Output the [X, Y] coordinate of the center of the cell containing the given text.  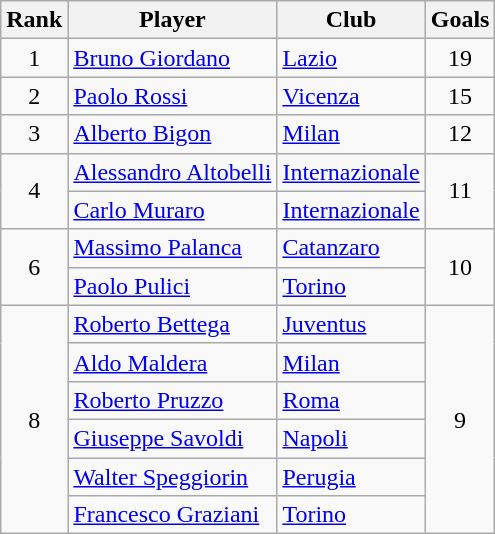
Player [172, 20]
12 [460, 134]
15 [460, 96]
Aldo Maldera [172, 362]
Goals [460, 20]
6 [34, 267]
Giuseppe Savoldi [172, 438]
Carlo Muraro [172, 210]
Vicenza [351, 96]
Club [351, 20]
Rank [34, 20]
Alessandro Altobelli [172, 172]
Massimo Palanca [172, 248]
Catanzaro [351, 248]
Lazio [351, 58]
3 [34, 134]
2 [34, 96]
Bruno Giordano [172, 58]
4 [34, 191]
Francesco Graziani [172, 515]
Paolo Pulici [172, 286]
Napoli [351, 438]
Alberto Bigon [172, 134]
Paolo Rossi [172, 96]
Roberto Bettega [172, 324]
8 [34, 419]
Roberto Pruzzo [172, 400]
19 [460, 58]
Perugia [351, 477]
Juventus [351, 324]
9 [460, 419]
Roma [351, 400]
11 [460, 191]
1 [34, 58]
10 [460, 267]
Walter Speggiorin [172, 477]
